Provide the [X, Y] coordinate of the cell's center where the given text is located.  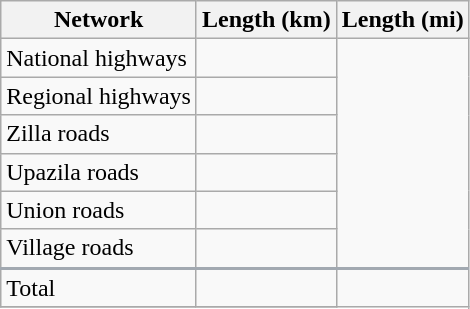
Upazila roads [99, 172]
Village roads [99, 248]
Regional highways [99, 96]
Length (mi) [402, 20]
National highways [99, 58]
Length (km) [266, 20]
Total [99, 288]
Union roads [99, 210]
Zilla roads [99, 134]
Network [99, 20]
